From the cell containing the given text, extract its center point as [x, y] coordinate. 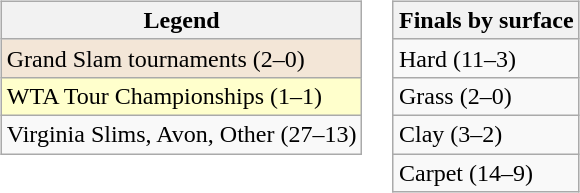
Legend [182, 20]
Hard (11–3) [486, 58]
Finals by surface [486, 20]
Virginia Slims, Avon, Other (27–13) [182, 134]
Grass (2–0) [486, 96]
WTA Tour Championships (1–1) [182, 96]
Carpet (14–9) [486, 173]
Clay (3–2) [486, 134]
Grand Slam tournaments (2–0) [182, 58]
